Search for the cell housing the specified text and yield its [X, Y] center coordinate. 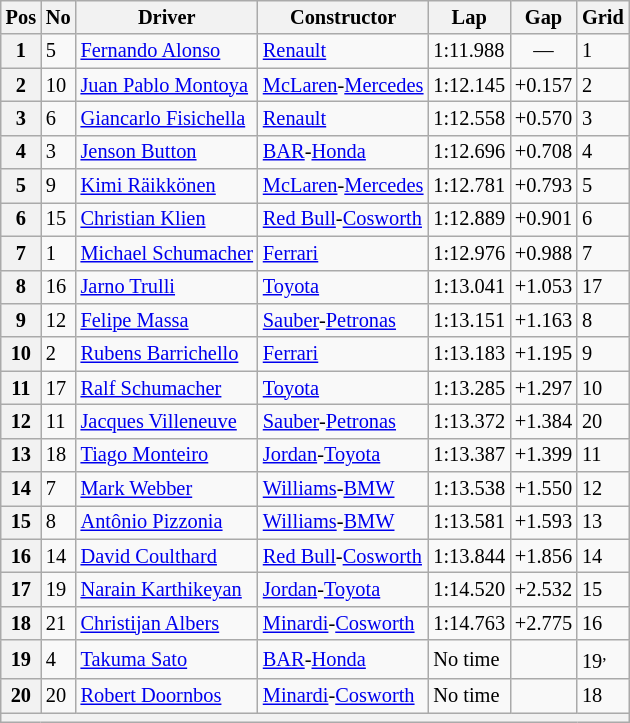
Grid [603, 17]
Giancarlo Fisichella [167, 118]
Driver [167, 17]
Robert Doornbos [167, 696]
19, [603, 660]
— [544, 51]
1:13.183 [469, 354]
1:12.976 [469, 253]
+0.793 [544, 186]
+1.163 [544, 320]
Takuma Sato [167, 660]
Felipe Massa [167, 320]
Constructor [343, 17]
1:13.285 [469, 388]
David Coulthard [167, 556]
Antônio Pizzonia [167, 522]
Fernando Alonso [167, 51]
Michael Schumacher [167, 253]
Rubens Barrichello [167, 354]
1:13.538 [469, 489]
+1.053 [544, 287]
1:13.387 [469, 455]
+2.532 [544, 589]
Christian Klien [167, 219]
21 [58, 623]
+1.550 [544, 489]
Narain Karthikeyan [167, 589]
+1.195 [544, 354]
1:12.558 [469, 118]
1:12.781 [469, 186]
Pos [21, 17]
Jacques Villeneuve [167, 421]
1:12.889 [469, 219]
1:12.145 [469, 85]
Ralf Schumacher [167, 388]
Gap [544, 17]
Lap [469, 17]
1:13.041 [469, 287]
Tiago Monteiro [167, 455]
+0.988 [544, 253]
No [58, 17]
Mark Webber [167, 489]
1:13.581 [469, 522]
Christijan Albers [167, 623]
+2.775 [544, 623]
+0.708 [544, 152]
1:13.844 [469, 556]
Jarno Trulli [167, 287]
+0.570 [544, 118]
1:13.372 [469, 421]
Kimi Räikkönen [167, 186]
+1.399 [544, 455]
+1.297 [544, 388]
+1.384 [544, 421]
Juan Pablo Montoya [167, 85]
1:13.151 [469, 320]
Jenson Button [167, 152]
+1.856 [544, 556]
1:12.696 [469, 152]
+0.901 [544, 219]
1:11.988 [469, 51]
1:14.763 [469, 623]
+0.157 [544, 85]
1:14.520 [469, 589]
+1.593 [544, 522]
